Search for the cell housing the specified text and yield its [X, Y] center coordinate. 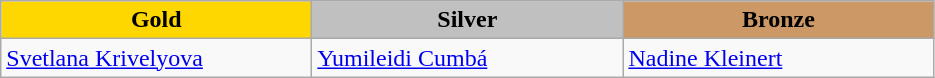
Yumileidi Cumbá [468, 58]
Silver [468, 20]
Nadine Kleinert [778, 58]
Svetlana Krivelyova [156, 58]
Gold [156, 20]
Bronze [778, 20]
